Determine the [x, y] coordinate at the center of the cell enclosing the given text.  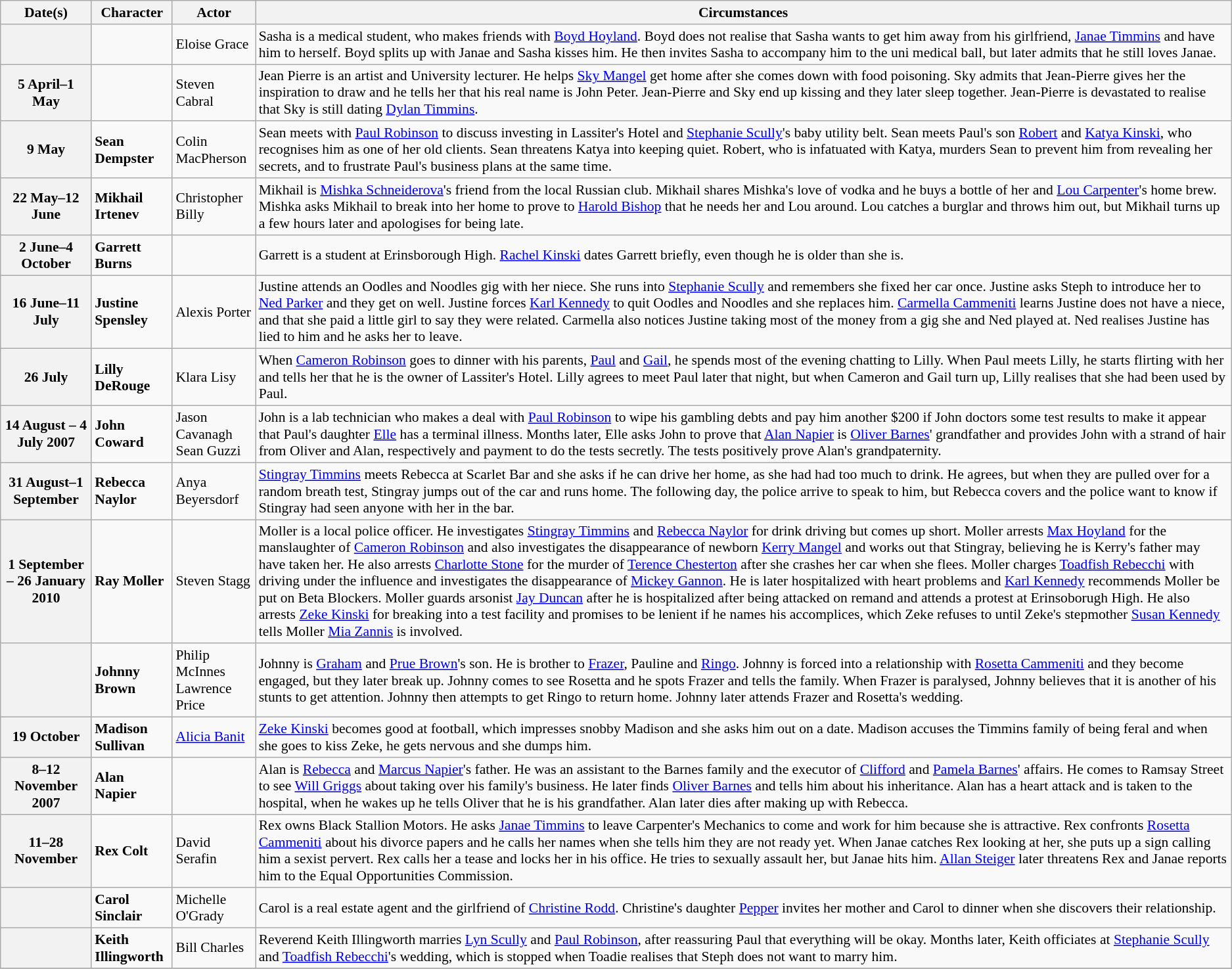
16 June–11 July [46, 312]
Steven Stagg [214, 582]
Alexis Porter [214, 312]
Character [131, 12]
David Serafin [214, 851]
Michelle O'Grady [214, 908]
26 July [46, 377]
Garrett Burns [131, 255]
Justine Spensley [131, 312]
Anya Beyersdorf [214, 491]
Colin MacPherson [214, 150]
Actor [214, 12]
1 September – 26 January 2010 [46, 582]
14 August – 4 July 2007 [46, 435]
Keith Illingworth [131, 949]
Klara Lisy [214, 377]
8–12 November 2007 [46, 786]
Rebecca Naylor [131, 491]
Circumstances [744, 12]
Alicia Banit [214, 737]
Carol Sinclair [131, 908]
Johnny Brown [131, 681]
John Coward [131, 435]
Garrett is a student at Erinsborough High. Rachel Kinski dates Garrett briefly, even though he is older than she is. [744, 255]
Lilly DeRouge [131, 377]
Sean Dempster [131, 150]
Madison Sullivan [131, 737]
Mikhail Irtenev [131, 206]
Date(s) [46, 12]
Rex Colt [131, 851]
5 April–1 May [46, 93]
Alan Napier [131, 786]
11–28 November [46, 851]
Steven Cabral [214, 93]
2 June–4 October [46, 255]
Philip McInnesLawrence Price [214, 681]
31 August–1 September [46, 491]
Eloise Grace [214, 45]
19 October [46, 737]
Bill Charles [214, 949]
9 May [46, 150]
Christopher Billy [214, 206]
Jason Cavanagh Sean Guzzi [214, 435]
22 May–12 June [46, 206]
Ray Moller [131, 582]
